Scan for the cell matching the given text and deliver its (X, Y) coordinate at center. 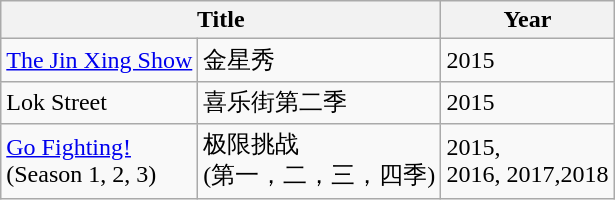
Title (221, 20)
喜乐街第二季 (320, 102)
The Jin Xing Show (100, 60)
2015,2016, 2017,2018 (528, 161)
金星秀 (320, 60)
Go Fighting!(Season 1, 2, 3) (100, 161)
极限挑战(第一，二，三，四季) (320, 161)
Year (528, 20)
Lok Street (100, 102)
